Find where the given text appears and provide that cell's center as (X, Y) coordinate. 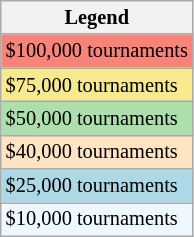
$50,000 tournaments (97, 118)
$40,000 tournaments (97, 152)
$10,000 tournaments (97, 219)
$75,000 tournaments (97, 85)
$100,000 tournaments (97, 51)
Legend (97, 17)
$25,000 tournaments (97, 186)
